Find where the given text appears and provide that cell's center as [x, y] coordinate. 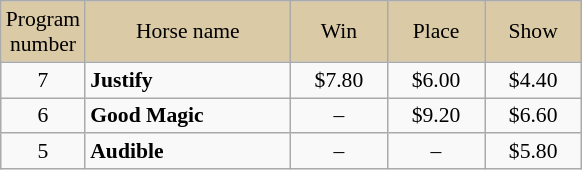
Good Magic [188, 116]
$6.00 [436, 80]
$5.80 [534, 152]
$4.40 [534, 80]
Horse name [188, 32]
Place [436, 32]
Programnumber [43, 32]
Justify [188, 80]
7 [43, 80]
Show [534, 32]
$6.60 [534, 116]
6 [43, 116]
$7.80 [338, 80]
$9.20 [436, 116]
5 [43, 152]
Win [338, 32]
Audible [188, 152]
